From the cell containing the given text, extract its center point as [x, y] coordinate. 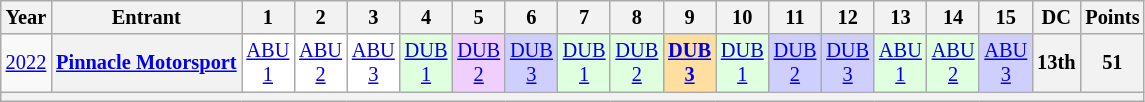
12 [848, 17]
1 [268, 17]
11 [796, 17]
7 [584, 17]
Year [26, 17]
2022 [26, 63]
13th [1056, 63]
DC [1056, 17]
2 [320, 17]
Pinnacle Motorsport [146, 63]
4 [426, 17]
3 [374, 17]
13 [900, 17]
15 [1006, 17]
14 [954, 17]
8 [636, 17]
51 [1112, 63]
6 [532, 17]
9 [690, 17]
Points [1112, 17]
Entrant [146, 17]
10 [742, 17]
5 [478, 17]
